Identify which cell holds the provided text, then report its (X, Y) central coordinate. 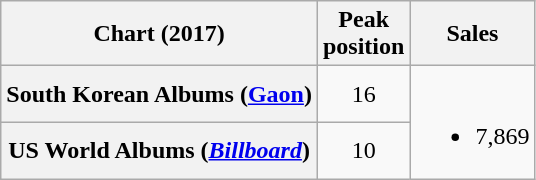
Sales (472, 34)
7,869 (472, 122)
US World Albums (Billboard) (160, 150)
16 (363, 94)
Chart (2017) (160, 34)
10 (363, 150)
South Korean Albums (Gaon) (160, 94)
Peakposition (363, 34)
